Provide the (X, Y) coordinate of the cell's center where the given text is located.  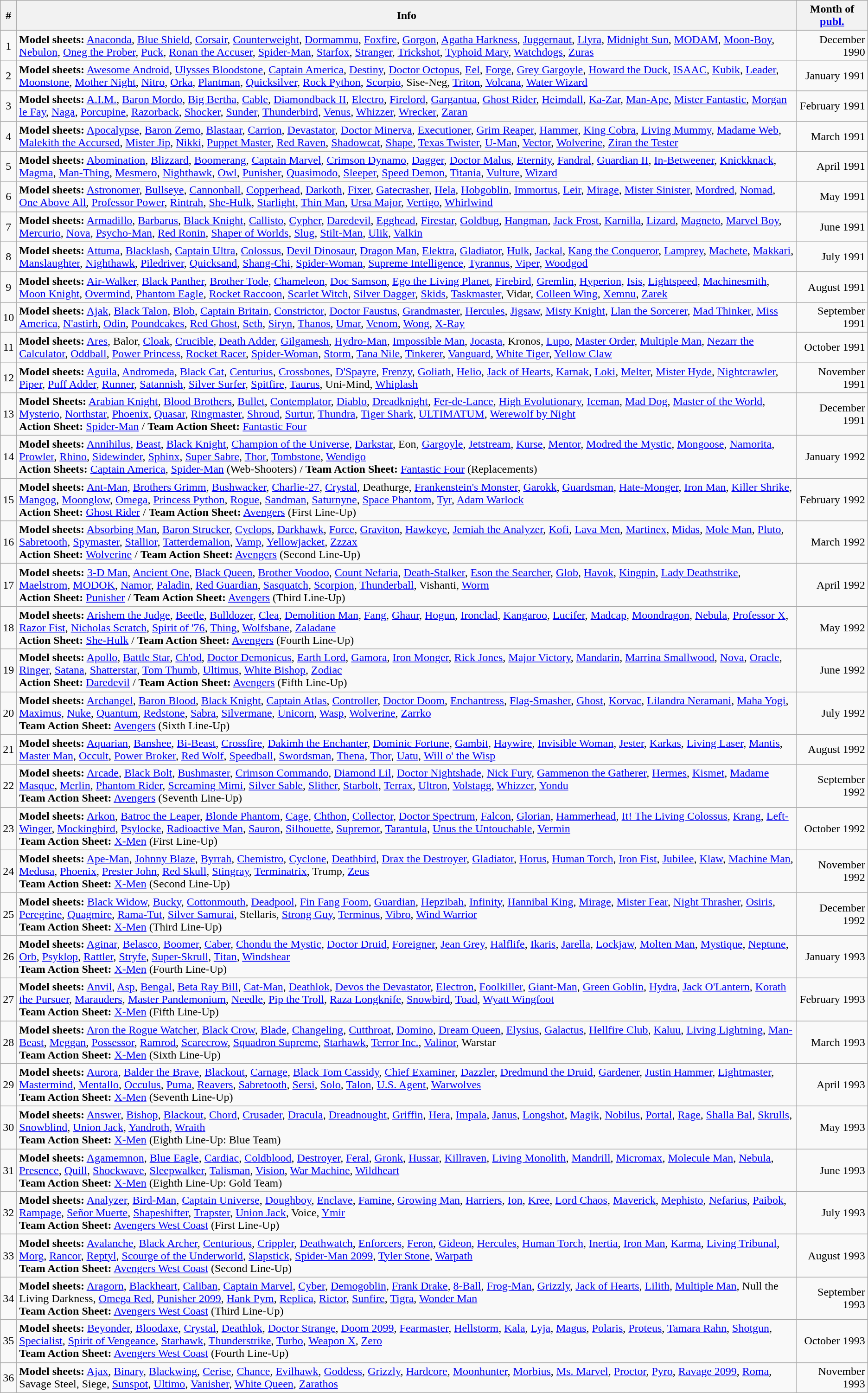
May 1992 (832, 628)
August 1992 (832, 750)
July 1992 (832, 713)
June 1993 (832, 1170)
November 1993 (832, 1378)
10 (8, 317)
29 (8, 1085)
May 1993 (832, 1128)
12 (8, 378)
April 1991 (832, 166)
21 (8, 750)
31 (8, 1170)
February 1991 (832, 106)
8 (8, 257)
2 (8, 76)
November 1992 (832, 871)
September 1992 (832, 786)
October 1992 (832, 828)
23 (8, 828)
19 (8, 670)
July 1991 (832, 257)
September 1993 (832, 1298)
July 1993 (832, 1213)
March 1992 (832, 542)
36 (8, 1378)
January 1993 (832, 956)
14 (8, 457)
35 (8, 1341)
15 (8, 500)
January 1991 (832, 76)
28 (8, 1042)
October 1991 (832, 347)
December 1990 (832, 45)
13 (8, 414)
# (8, 16)
Month of publ. (832, 16)
26 (8, 956)
March 1993 (832, 1042)
17 (8, 585)
32 (8, 1213)
May 1991 (832, 197)
27 (8, 999)
March 1991 (832, 136)
January 1992 (832, 457)
Info (407, 16)
April 1993 (832, 1085)
December 1992 (832, 914)
6 (8, 197)
18 (8, 628)
3 (8, 106)
June 1991 (832, 226)
October 1993 (832, 1341)
24 (8, 871)
33 (8, 1256)
34 (8, 1298)
4 (8, 136)
20 (8, 713)
August 1991 (832, 287)
22 (8, 786)
25 (8, 914)
16 (8, 542)
7 (8, 226)
February 1992 (832, 500)
9 (8, 287)
June 1992 (832, 670)
February 1993 (832, 999)
December 1991 (832, 414)
November 1991 (832, 378)
5 (8, 166)
11 (8, 347)
April 1992 (832, 585)
1 (8, 45)
August 1993 (832, 1256)
30 (8, 1128)
September 1991 (832, 317)
